Find where the given text appears and provide that cell's center as (X, Y) coordinate. 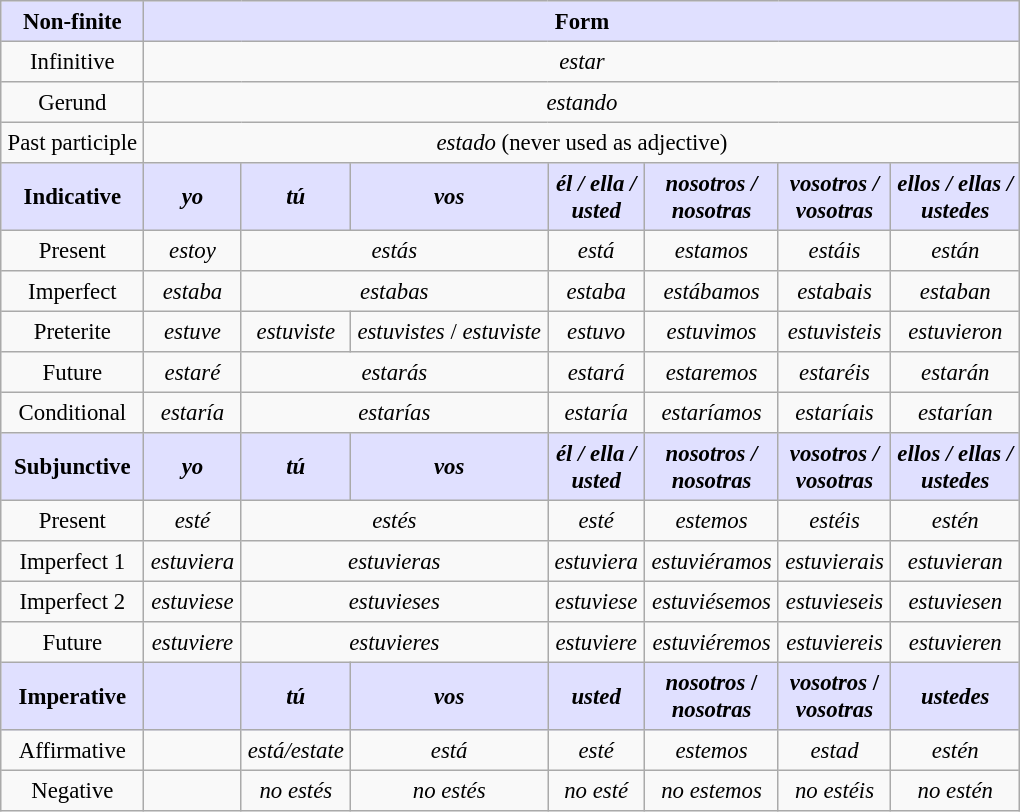
estás (394, 250)
estuvistes / estuviste (450, 331)
estáis (834, 250)
estoy (192, 250)
estuvimos (712, 331)
estuviésemos (712, 601)
estuvieren (956, 642)
estabais (834, 291)
Subjunctive (72, 467)
estarás (394, 372)
estuvieras (394, 561)
estarían (956, 412)
estando (582, 102)
no esté (596, 790)
estuviéremos (712, 642)
estaríamos (712, 412)
Affirmative (72, 750)
estamos (712, 250)
estarán (956, 372)
estés (394, 520)
estaré (192, 372)
estéis (834, 520)
Conditional (72, 412)
están (956, 250)
Past participle (72, 142)
estuvieron (956, 331)
estaremos (712, 372)
estar (582, 61)
no estemos (712, 790)
estuve (192, 331)
estad (834, 750)
Non-finite (72, 21)
Imperfect (72, 291)
estabas (394, 291)
Indicative (72, 197)
estuvieseis (834, 601)
estuviereis (834, 642)
no estéis (834, 790)
estuviste (296, 331)
ustedes (956, 696)
estuviéramos (712, 561)
usted (596, 696)
vosotros / vosotras (834, 696)
está/estate (296, 750)
estuvieran (956, 561)
Negative (72, 790)
estaban (956, 291)
estaréis (834, 372)
estarías (394, 412)
estuvierais (834, 561)
estuvisteis (834, 331)
estuviesen (956, 601)
Form (582, 21)
estado (never used as adjective) (582, 142)
Imperfect 2 (72, 601)
nosotros / nosotras (712, 696)
Preterite (72, 331)
estaríais (834, 412)
estuvo (596, 331)
estábamos (712, 291)
no estén (956, 790)
Gerund (72, 102)
Imperfect 1 (72, 561)
Infinitive (72, 61)
Imperative (72, 696)
estuvieses (394, 601)
estuvieres (394, 642)
estará (596, 372)
